Return the [x, y] coordinate for the center point of the cell that contains the specified text.  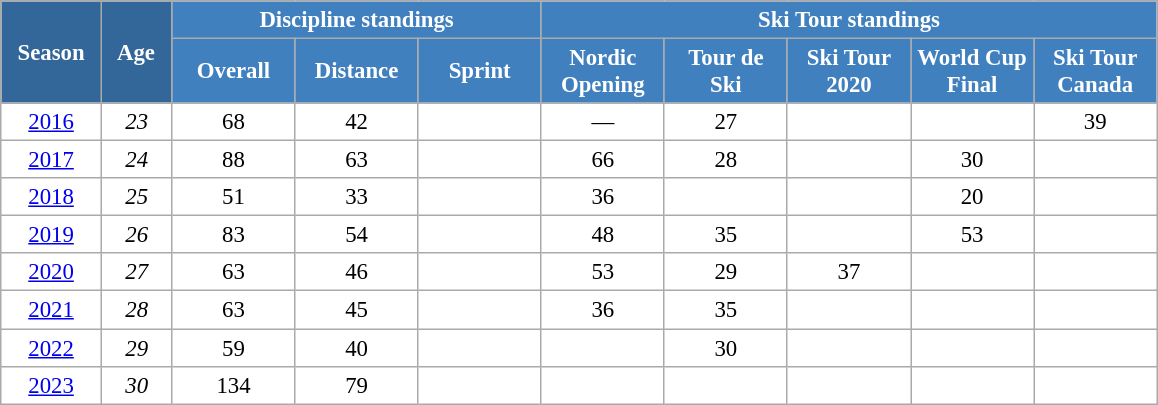
Discipline standings [356, 20]
2020 [52, 273]
68 [234, 122]
54 [356, 235]
23 [136, 122]
37 [848, 273]
48 [602, 235]
59 [234, 348]
Tour deSki [726, 72]
Ski Tour2020 [848, 72]
25 [136, 197]
2023 [52, 385]
2018 [52, 197]
2017 [52, 160]
40 [356, 348]
20 [972, 197]
2022 [52, 348]
45 [356, 310]
88 [234, 160]
NordicOpening [602, 72]
World CupFinal [972, 72]
Age [136, 52]
Overall [234, 72]
2021 [52, 310]
Season [52, 52]
83 [234, 235]
46 [356, 273]
42 [356, 122]
2019 [52, 235]
66 [602, 160]
33 [356, 197]
Sprint [480, 72]
24 [136, 160]
51 [234, 197]
39 [1096, 122]
79 [356, 385]
— [602, 122]
26 [136, 235]
Distance [356, 72]
2016 [52, 122]
Ski TourCanada [1096, 72]
Ski Tour standings [848, 20]
134 [234, 385]
